Identify which cell holds the provided text, then report its [x, y] central coordinate. 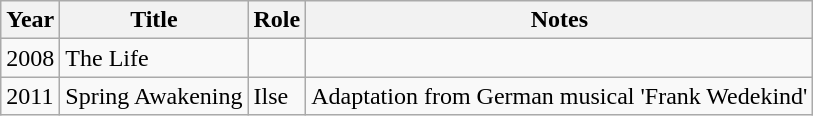
2011 [30, 96]
The Life [154, 58]
Title [154, 20]
Spring Awakening [154, 96]
Year [30, 20]
2008 [30, 58]
Notes [560, 20]
Ilse [277, 96]
Role [277, 20]
Adaptation from German musical 'Frank Wedekind' [560, 96]
